Detect which cell encompasses the target text, then output its (X, Y) center coordinate. 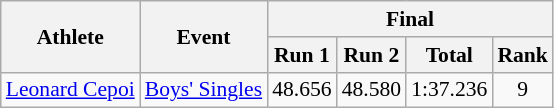
Boys' Singles (204, 90)
Final (410, 19)
48.656 (302, 90)
Run 1 (302, 55)
1:37.236 (449, 90)
9 (522, 90)
Athlete (70, 36)
Rank (522, 55)
Event (204, 36)
Leonard Cepoi (70, 90)
Run 2 (372, 55)
Total (449, 55)
48.580 (372, 90)
